Find where the given text appears and provide that cell's center as [X, Y] coordinate. 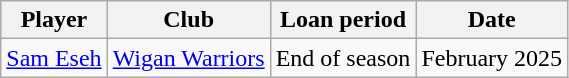
February 2025 [492, 58]
Player [54, 20]
Date [492, 20]
Wigan Warriors [188, 58]
End of season [343, 58]
Club [188, 20]
Loan period [343, 20]
Sam Eseh [54, 58]
